Search for the cell housing the specified text and yield its (X, Y) center coordinate. 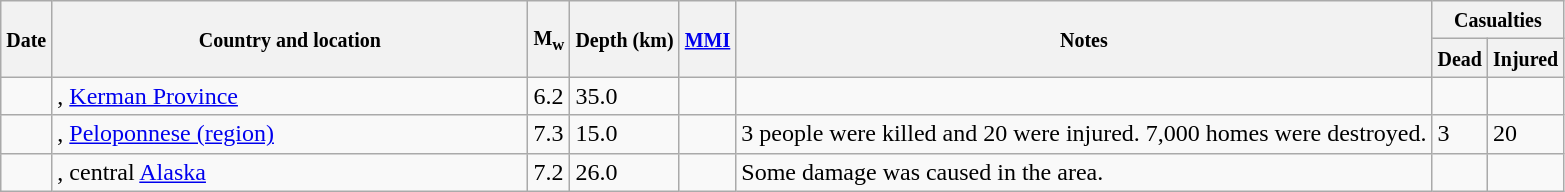
15.0 (624, 134)
Injured (1526, 58)
3 (1460, 134)
Casualties (1498, 20)
6.2 (549, 96)
MMI (708, 39)
Mw (549, 39)
, Kerman Province (290, 96)
Date (26, 39)
20 (1526, 134)
26.0 (624, 172)
Some damage was caused in the area. (1084, 172)
Notes (1084, 39)
, central Alaska (290, 172)
Depth (km) (624, 39)
Country and location (290, 39)
, Peloponnese (region) (290, 134)
3 people were killed and 20 were injured. 7,000 homes were destroyed. (1084, 134)
7.2 (549, 172)
7.3 (549, 134)
Dead (1460, 58)
35.0 (624, 96)
